Locate the cell with the specified text and output its [x, y] center coordinate. 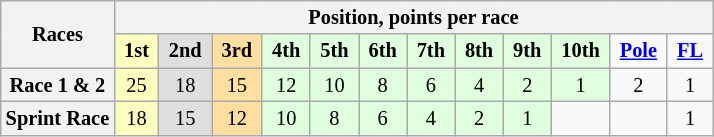
9th [527, 51]
3rd [237, 51]
8th [479, 51]
10th [580, 51]
Pole [638, 51]
1st [136, 51]
4th [286, 51]
Race 1 & 2 [58, 85]
FL [690, 51]
2nd [186, 51]
7th [431, 51]
Position, points per race [414, 17]
Sprint Race [58, 118]
25 [136, 85]
6th [383, 51]
5th [334, 51]
Races [58, 34]
